Pinpoint the cell where the given text exists, returning its [X, Y] midpoint coordinate. 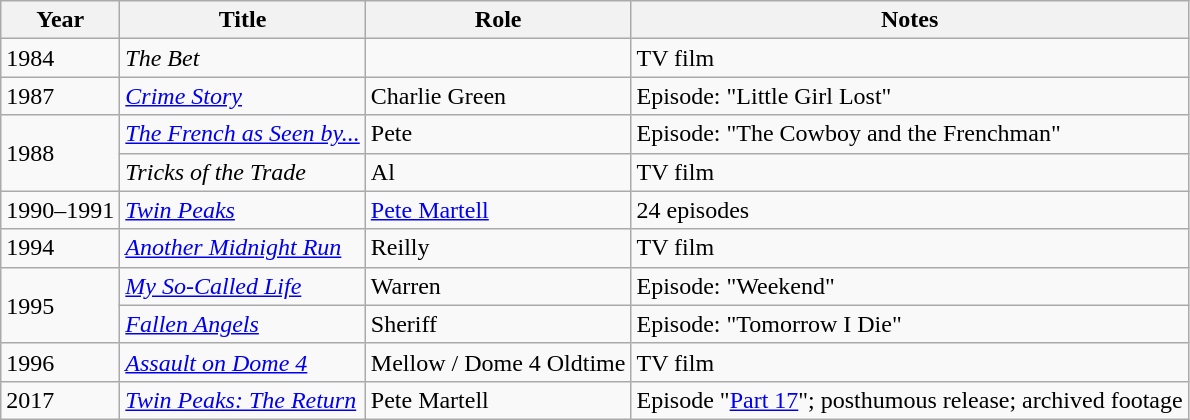
Episode: "Little Girl Lost" [910, 96]
Mellow / Dome 4 Oldtime [498, 362]
Fallen Angels [242, 324]
1988 [60, 153]
1987 [60, 96]
Crime Story [242, 96]
My So-Called Life [242, 286]
Year [60, 20]
1996 [60, 362]
Assault on Dome 4 [242, 362]
Title [242, 20]
Episode: "The Cowboy and the Frenchman" [910, 134]
Twin Peaks: The Return [242, 400]
Twin Peaks [242, 210]
Reilly [498, 248]
Tricks of the Trade [242, 172]
1984 [60, 58]
1990–1991 [60, 210]
Sheriff [498, 324]
1994 [60, 248]
Episode "Part 17"; posthumous release; archived footage [910, 400]
The Bet [242, 58]
Charlie Green [498, 96]
1995 [60, 305]
24 episodes [910, 210]
Warren [498, 286]
Another Midnight Run [242, 248]
Notes [910, 20]
2017 [60, 400]
Episode: "Weekend" [910, 286]
Role [498, 20]
Episode: "Tomorrow I Die" [910, 324]
The French as Seen by... [242, 134]
Al [498, 172]
Pete [498, 134]
